Scan for the cell matching the given text and deliver its (x, y) coordinate at center. 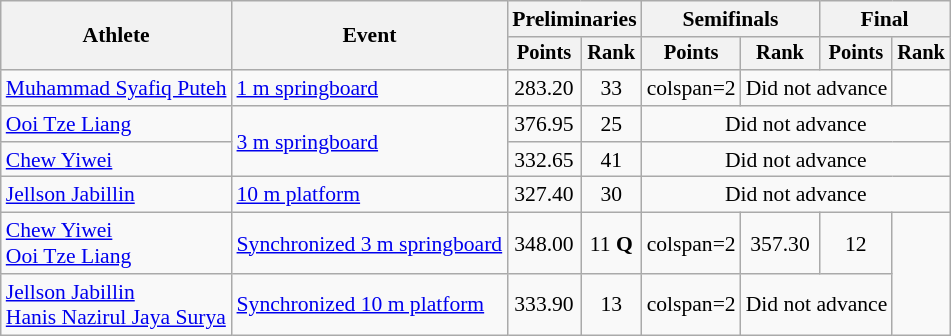
Chew Yiwei (116, 160)
327.40 (544, 195)
30 (612, 195)
11 Q (612, 244)
1 m springboard (370, 88)
Athlete (116, 36)
13 (612, 304)
332.65 (544, 160)
Muhammad Syafiq Puteh (116, 88)
3 m springboard (370, 142)
Jellson JabillinHanis Nazirul Jaya Surya (116, 304)
376.95 (544, 124)
348.00 (544, 244)
Jellson Jabillin (116, 195)
Synchronized 10 m platform (370, 304)
357.30 (780, 244)
12 (856, 244)
41 (612, 160)
25 (612, 124)
Synchronized 3 m springboard (370, 244)
Ooi Tze Liang (116, 124)
Semifinals (731, 19)
33 (612, 88)
333.90 (544, 304)
Chew YiweiOoi Tze Liang (116, 244)
Event (370, 36)
Preliminaries (574, 19)
Final (884, 19)
283.20 (544, 88)
10 m platform (370, 195)
